Search for the cell housing the specified text and yield its (x, y) center coordinate. 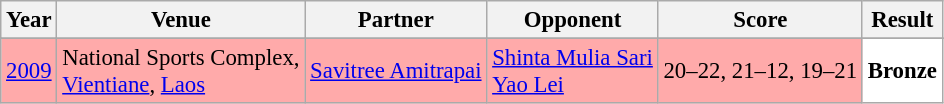
Opponent (572, 20)
Partner (396, 20)
Venue (181, 20)
Shinta Mulia Sari Yao Lei (572, 72)
Score (760, 20)
Bronze (902, 72)
Year (29, 20)
National Sports Complex,Vientiane, Laos (181, 72)
2009 (29, 72)
20–22, 21–12, 19–21 (760, 72)
Result (902, 20)
Savitree Amitrapai (396, 72)
